Pinpoint the cell where the given text exists, returning its (x, y) midpoint coordinate. 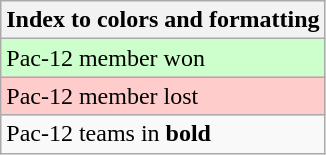
Index to colors and formatting (163, 20)
Pac-12 teams in bold (163, 134)
Pac-12 member lost (163, 96)
Pac-12 member won (163, 58)
